Extract the [x, y] coordinate from the center of the cell holding the provided text.  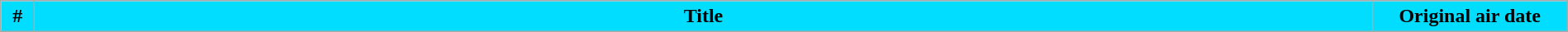
Title [703, 16]
# [18, 16]
Original air date [1470, 16]
